Capture the cell that displays the provided text and extract its (x, y) central coordinate. 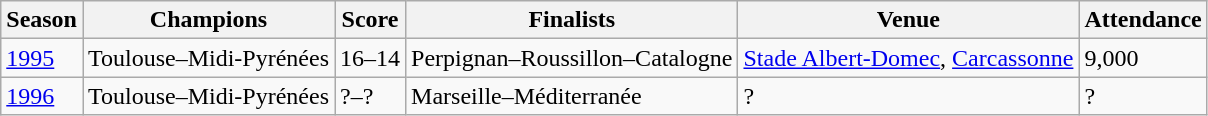
?–? (370, 96)
16–14 (370, 58)
Perpignan–Roussillon–Catalogne (572, 58)
9,000 (1143, 58)
Stade Albert-Domec, Carcassonne (908, 58)
Marseille–Méditerranée (572, 96)
Score (370, 20)
Champions (208, 20)
Attendance (1143, 20)
Season (42, 20)
Venue (908, 20)
1995 (42, 58)
Finalists (572, 20)
1996 (42, 96)
